Search for the cell housing the specified text and yield its (x, y) center coordinate. 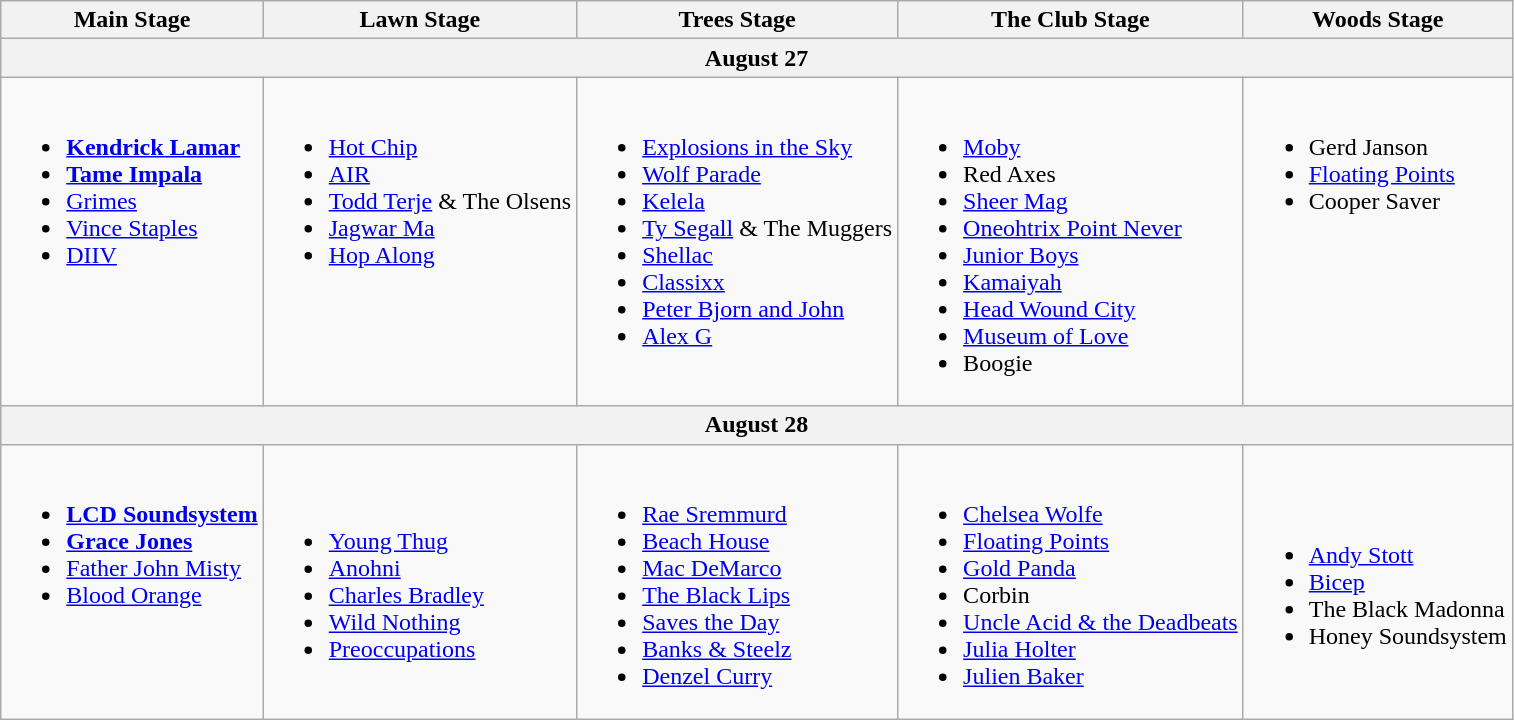
August 28 (757, 425)
Gerd JansonFloating Points Cooper Saver (1378, 242)
The Club Stage (1071, 20)
Woods Stage (1378, 20)
Hot ChipAIRTodd Terje & The OlsensJagwar MaHop Along (420, 242)
MobyRed AxesSheer MagOneohtrix Point NeverJunior BoysKamaiyahHead Wound CityMuseum of LoveBoogie (1071, 242)
Chelsea WolfeFloating Points Gold PandaCorbinUncle Acid & the DeadbeatsJulia HolterJulien Baker (1071, 582)
Trees Stage (738, 20)
LCD SoundsystemGrace JonesFather John MistyBlood Orange (132, 582)
Kendrick LamarTame ImpalaGrimesVince StaplesDIIV (132, 242)
Young ThugAnohniCharles BradleyWild NothingPreoccupations (420, 582)
Main Stage (132, 20)
Rae SremmurdBeach HouseMac DeMarcoThe Black LipsSaves the DayBanks & SteelzDenzel Curry (738, 582)
Explosions in the SkyWolf ParadeKelelaTy Segall & The MuggersShellacClassixxPeter Bjorn and JohnAlex G (738, 242)
Lawn Stage (420, 20)
Andy StottBicepThe Black MadonnaHoney Soundsystem (1378, 582)
August 27 (757, 58)
